Find where the given text appears and provide that cell's center as (x, y) coordinate. 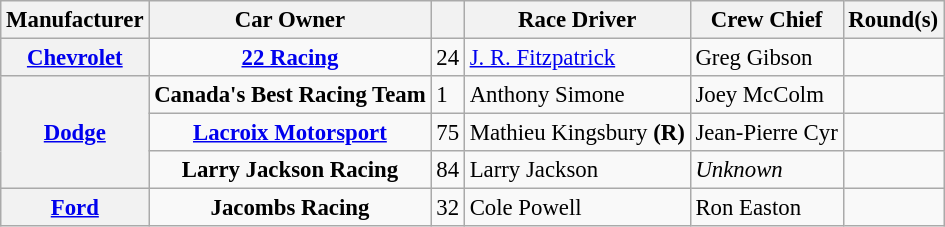
Cole Powell (577, 208)
Crew Chief (766, 20)
Lacroix Motorsport (290, 133)
84 (448, 170)
Greg Gibson (766, 58)
Larry Jackson (577, 170)
24 (448, 58)
Car Owner (290, 20)
Manufacturer (75, 20)
Larry Jackson Racing (290, 170)
Dodge (75, 132)
Canada's Best Racing Team (290, 95)
Ford (75, 208)
1 (448, 95)
Unknown (766, 170)
Jean-Pierre Cyr (766, 133)
75 (448, 133)
22 Racing (290, 58)
Mathieu Kingsbury (R) (577, 133)
J. R. Fitzpatrick (577, 58)
Chevrolet (75, 58)
Joey McColm (766, 95)
Ron Easton (766, 208)
Race Driver (577, 20)
Jacombs Racing (290, 208)
Round(s) (893, 20)
32 (448, 208)
Anthony Simone (577, 95)
